Provide the [X, Y] coordinate of the cell's center where the given text is located.  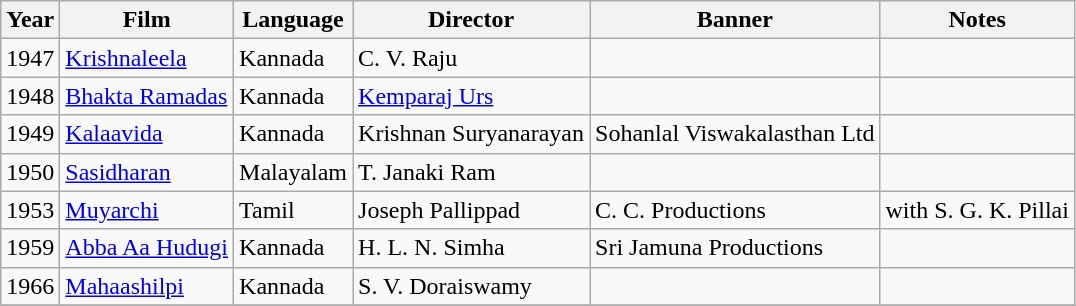
Mahaashilpi [147, 286]
1947 [30, 58]
Krishnan Suryanarayan [472, 134]
Sri Jamuna Productions [735, 248]
Kalaavida [147, 134]
Krishnaleela [147, 58]
Malayalam [294, 172]
C. C. Productions [735, 210]
Year [30, 20]
Sasidharan [147, 172]
H. L. N. Simha [472, 248]
Notes [977, 20]
Language [294, 20]
1953 [30, 210]
Banner [735, 20]
T. Janaki Ram [472, 172]
1959 [30, 248]
Joseph Pallippad [472, 210]
Sohanlal Viswakalasthan Ltd [735, 134]
Kemparaj Urs [472, 96]
Tamil [294, 210]
Abba Aa Hudugi [147, 248]
Muyarchi [147, 210]
C. V. Raju [472, 58]
Director [472, 20]
1948 [30, 96]
S. V. Doraiswamy [472, 286]
with S. G. K. Pillai [977, 210]
1949 [30, 134]
Bhakta Ramadas [147, 96]
Film [147, 20]
1966 [30, 286]
1950 [30, 172]
